Return the (x, y) coordinate for the center point of the cell that contains the specified text.  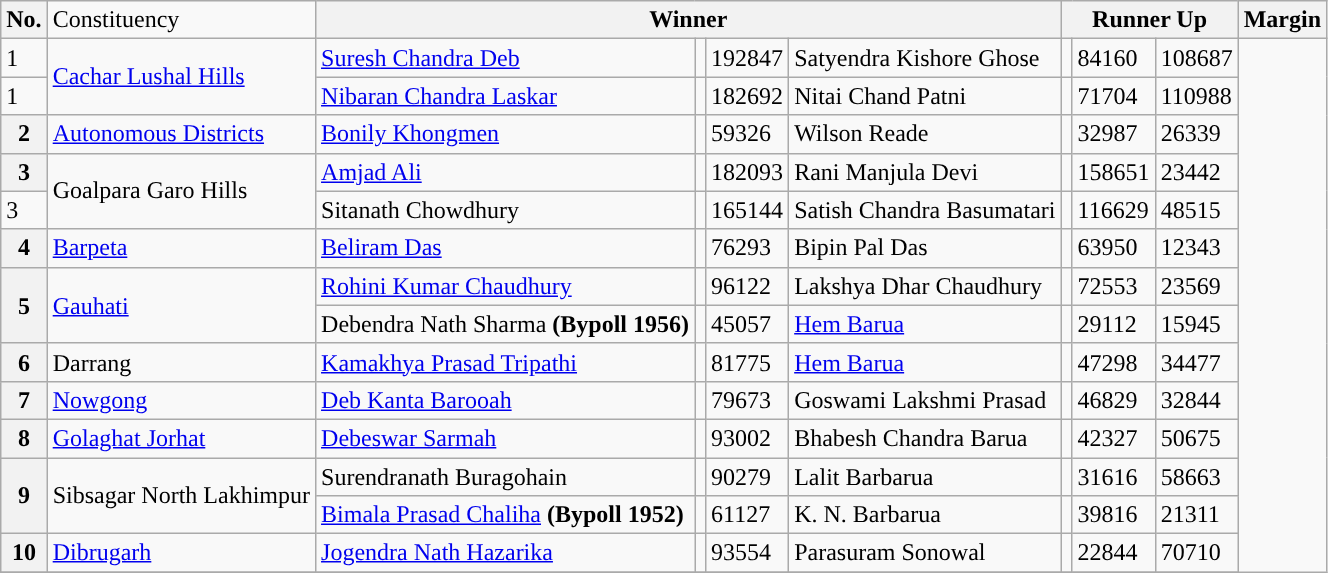
Dibrugarh (181, 553)
Runner Up (1150, 20)
23569 (1196, 286)
15945 (1196, 324)
Jogendra Nath Hazarika (506, 553)
Nowgong (181, 400)
39816 (1114, 515)
Suresh Chandra Deb (506, 58)
76293 (748, 248)
7 (24, 400)
90279 (748, 477)
Satyendra Kishore Ghose (925, 58)
93554 (748, 553)
47298 (1114, 362)
Barpeta (181, 248)
192847 (748, 58)
Golaghat Jorhat (181, 438)
Constituency (181, 20)
Rani Manjula Devi (925, 172)
2 (24, 134)
Autonomous Districts (181, 134)
Sitanath Chowdhury (506, 210)
116629 (1114, 210)
Rohini Kumar Chaudhury (506, 286)
79673 (748, 400)
72553 (1114, 286)
21311 (1196, 515)
K. N. Barbarua (925, 515)
12343 (1196, 248)
Deb Kanta Barooah (506, 400)
26339 (1196, 134)
4 (24, 248)
93002 (748, 438)
165144 (748, 210)
Gauhati (181, 305)
182093 (748, 172)
110988 (1196, 96)
Satish Chandra Basumatari (925, 210)
71704 (1114, 96)
Amjad Ali (506, 172)
Cachar Lushal Hills (181, 77)
Sibsagar North Lakhimpur (181, 496)
23442 (1196, 172)
81775 (748, 362)
32987 (1114, 134)
158651 (1114, 172)
Kamakhya Prasad Tripathi (506, 362)
34477 (1196, 362)
45057 (748, 324)
48515 (1196, 210)
Debeswar Sarmah (506, 438)
Bhabesh Chandra Barua (925, 438)
22844 (1114, 553)
No. (24, 20)
31616 (1114, 477)
Bipin Pal Das (925, 248)
Parasuram Sonowal (925, 553)
Darrang (181, 362)
Bonily Khongmen (506, 134)
63950 (1114, 248)
Beliram Das (506, 248)
9 (24, 496)
84160 (1114, 58)
Goalpara Garo Hills (181, 191)
32844 (1196, 400)
Lalit Barbarua (925, 477)
Goswami Lakshmi Prasad (925, 400)
29112 (1114, 324)
50675 (1196, 438)
61127 (748, 515)
59326 (748, 134)
8 (24, 438)
58663 (1196, 477)
108687 (1196, 58)
Lakshya Dhar Chaudhury (925, 286)
Debendra Nath Sharma (Bypoll 1956) (506, 324)
Wilson Reade (925, 134)
10 (24, 553)
Nibaran Chandra Laskar (506, 96)
Nitai Chand Patni (925, 96)
Bimala Prasad Chaliha (Bypoll 1952) (506, 515)
46829 (1114, 400)
42327 (1114, 438)
96122 (748, 286)
Surendranath Buragohain (506, 477)
70710 (1196, 553)
Margin (1282, 20)
6 (24, 362)
182692 (748, 96)
5 (24, 305)
Winner (688, 20)
